Identify which cell holds the provided text, then report its [x, y] central coordinate. 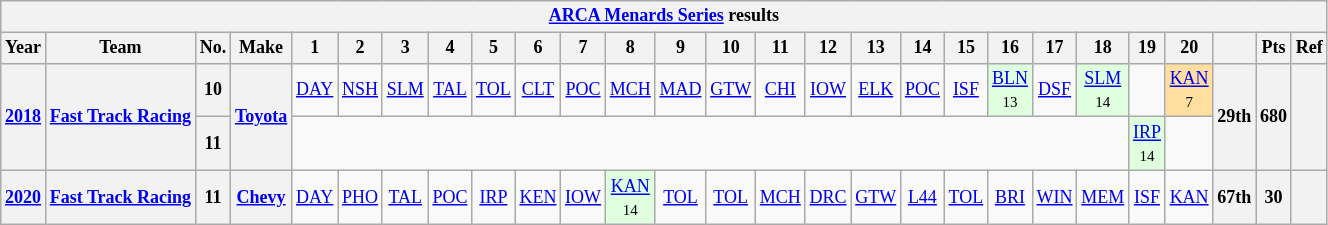
SLM14 [1103, 90]
IRP [494, 197]
13 [876, 48]
KAN7 [1189, 90]
680 [1274, 116]
IRP14 [1148, 144]
ARCA Menards Series results [664, 16]
Year [24, 48]
MEM [1103, 197]
BRI [1010, 197]
9 [680, 48]
Ref [1309, 48]
ELK [876, 90]
SLM [405, 90]
4 [450, 48]
DSF [1054, 90]
2020 [24, 197]
CHI [780, 90]
Toyota [262, 116]
PHO [360, 197]
2 [360, 48]
L44 [923, 197]
MAD [680, 90]
NSH [360, 90]
BLN13 [1010, 90]
6 [538, 48]
14 [923, 48]
KAN [1189, 197]
3 [405, 48]
16 [1010, 48]
Make [262, 48]
1 [315, 48]
20 [1189, 48]
7 [584, 48]
29th [1234, 116]
19 [1148, 48]
WIN [1054, 197]
12 [828, 48]
18 [1103, 48]
2018 [24, 116]
67th [1234, 197]
No. [212, 48]
5 [494, 48]
17 [1054, 48]
DRC [828, 197]
KEN [538, 197]
30 [1274, 197]
Pts [1274, 48]
Chevy [262, 197]
CLT [538, 90]
8 [630, 48]
KAN14 [630, 197]
15 [966, 48]
Team [120, 48]
